Capture the cell that displays the provided text and extract its (x, y) central coordinate. 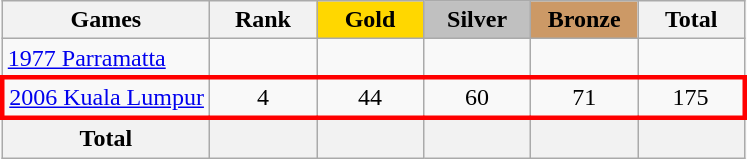
175 (692, 98)
1977 Parramatta (106, 58)
2006 Kuala Lumpur (106, 98)
Rank (262, 20)
Silver (478, 20)
Gold (370, 20)
60 (478, 98)
Games (106, 20)
Bronze (584, 20)
71 (584, 98)
44 (370, 98)
4 (262, 98)
